Detect which cell encompasses the target text, then output its [x, y] center coordinate. 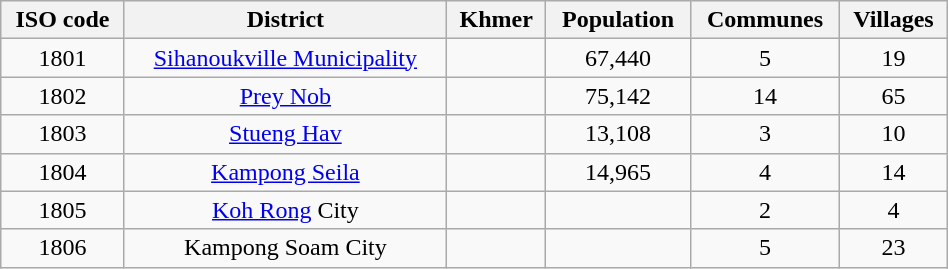
1801 [62, 58]
1805 [62, 210]
3 [764, 134]
Communes [764, 20]
65 [894, 96]
1804 [62, 172]
1806 [62, 248]
Sihanoukville Municipality [285, 58]
Villages [894, 20]
Koh Rong City [285, 210]
ISO code [62, 20]
1803 [62, 134]
2 [764, 210]
75,142 [618, 96]
1802 [62, 96]
Prey Nob [285, 96]
10 [894, 134]
Population [618, 20]
19 [894, 58]
District [285, 20]
14,965 [618, 172]
23 [894, 248]
Kampong Soam City [285, 248]
Kampong Seila [285, 172]
Stueng Hav [285, 134]
13,108 [618, 134]
67,440 [618, 58]
Khmer [496, 20]
